Capture the cell that displays the provided text and extract its (x, y) central coordinate. 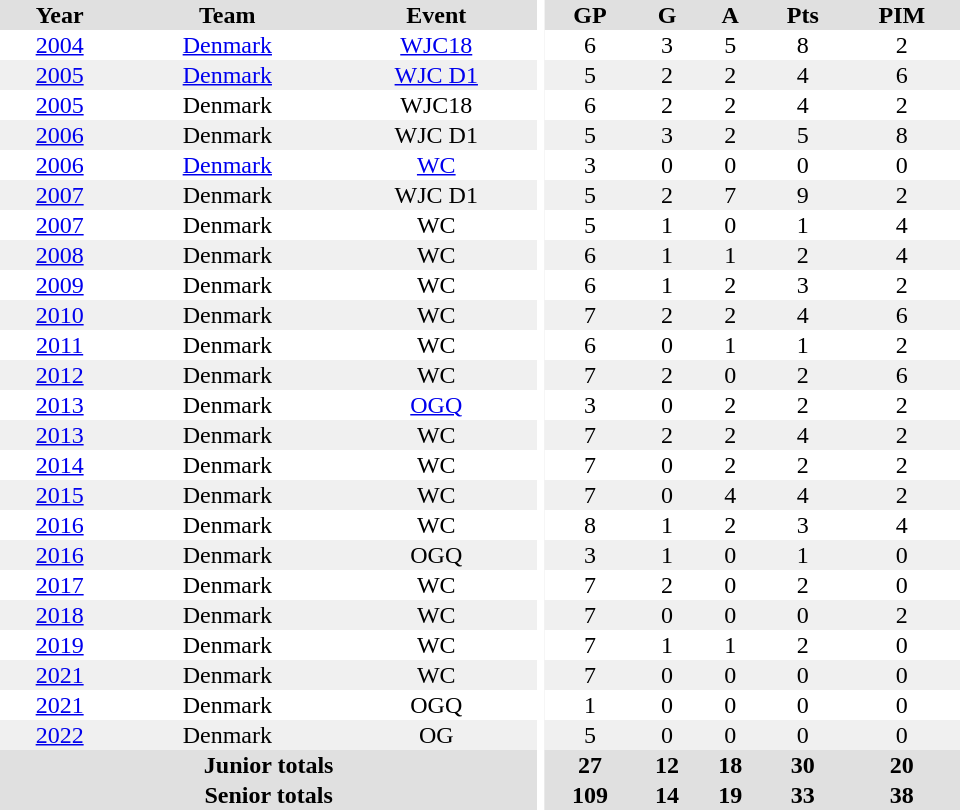
2022 (60, 735)
12 (668, 765)
30 (803, 765)
Junior totals (268, 765)
33 (803, 795)
20 (902, 765)
2004 (60, 45)
19 (730, 795)
Pts (803, 15)
2018 (60, 615)
2011 (60, 345)
9 (803, 195)
2017 (60, 585)
2014 (60, 465)
Senior totals (268, 795)
2019 (60, 645)
27 (590, 765)
38 (902, 795)
Team (227, 15)
2009 (60, 285)
18 (730, 765)
GP (590, 15)
2008 (60, 255)
2010 (60, 315)
2012 (60, 375)
14 (668, 795)
109 (590, 795)
A (730, 15)
OG (436, 735)
PIM (902, 15)
Event (436, 15)
2015 (60, 495)
Year (60, 15)
G (668, 15)
